From the cell containing the given text, extract its center point as [x, y] coordinate. 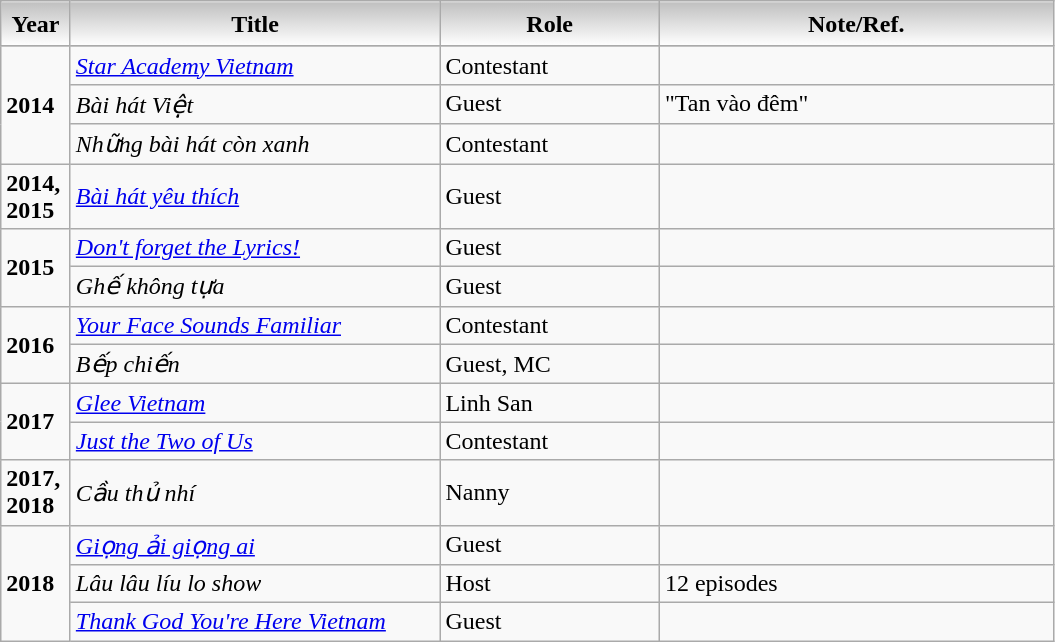
"Tan vào đêm" [856, 104]
Host [550, 584]
2018 [36, 583]
Những bài hát còn xanh [255, 144]
Bài hát yêu thích [255, 196]
Ghế không tựa [255, 287]
Bếp chiến [255, 364]
Guest, MC [550, 364]
12 episodes [856, 584]
Cầu thủ nhí [255, 492]
Bài hát Việt [255, 104]
Glee Vietnam [255, 403]
Thank God You're Here Vietnam [255, 622]
Star Academy Vietnam [255, 65]
Year [36, 24]
Just the Two of Us [255, 441]
Nanny [550, 492]
Your Face Sounds Familiar [255, 325]
2017, 2018 [36, 492]
Linh San [550, 403]
2017 [36, 422]
Role [550, 24]
Lâu lâu líu lo show [255, 584]
Note/Ref. [856, 24]
Title [255, 24]
Giọng ải giọng ai [255, 545]
2015 [36, 268]
2014 [36, 104]
Don't forget the Lyrics! [255, 248]
2016 [36, 345]
2014, 2015 [36, 196]
